Locate the cell with the specified text and output its (x, y) center coordinate. 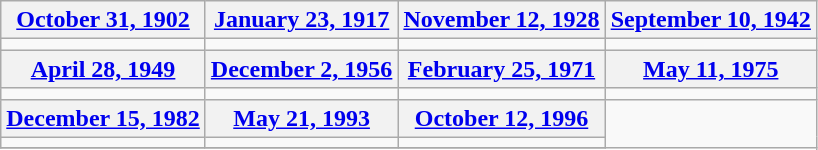
October 12, 1996 (502, 118)
May 11, 1975 (710, 69)
February 25, 1971 (502, 69)
December 2, 1956 (302, 69)
January 23, 1917 (302, 20)
September 10, 1942 (710, 20)
December 15, 1982 (104, 118)
October 31, 1902 (104, 20)
November 12, 1928 (502, 20)
May 21, 1993 (302, 118)
April 28, 1949 (104, 69)
